Return the [x, y] coordinate for the center point of the cell that contains the specified text.  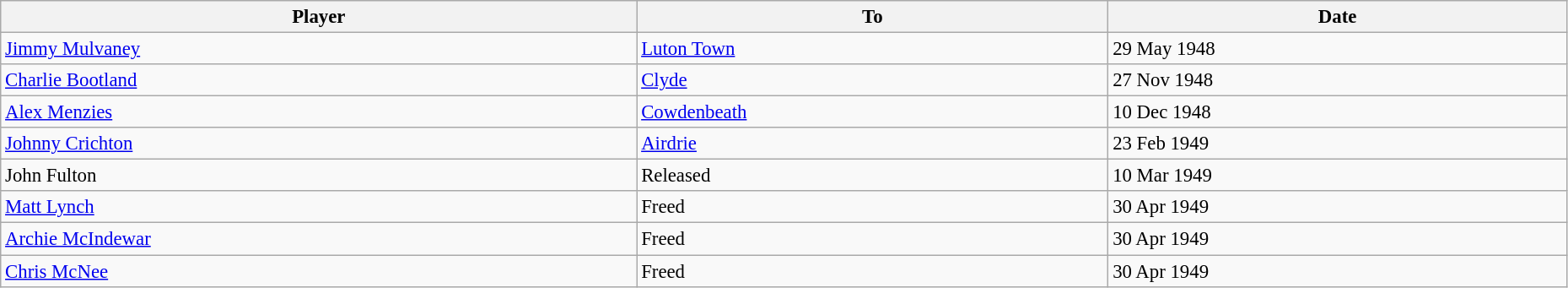
To [872, 17]
Luton Town [872, 49]
Clyde [872, 80]
23 Feb 1949 [1338, 144]
10 Mar 1949 [1338, 176]
Airdrie [872, 144]
27 Nov 1948 [1338, 80]
Date [1338, 17]
Archie McIndewar [319, 239]
Alex Menzies [319, 112]
Player [319, 17]
Matt Lynch [319, 207]
Released [872, 176]
Charlie Bootland [319, 80]
John Fulton [319, 176]
Johnny Crichton [319, 144]
10 Dec 1948 [1338, 112]
Jimmy Mulvaney [319, 49]
Chris McNee [319, 271]
29 May 1948 [1338, 49]
Cowdenbeath [872, 112]
